Determine the (x, y) coordinate at the center of the cell enclosing the given text.  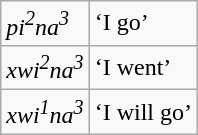
‘I went’ (143, 68)
‘I will go’ (143, 112)
xwi1na3 (45, 112)
xwi2na3 (45, 68)
‘I go’ (143, 24)
pi2na3 (45, 24)
